Search for the cell housing the specified text and yield its [x, y] center coordinate. 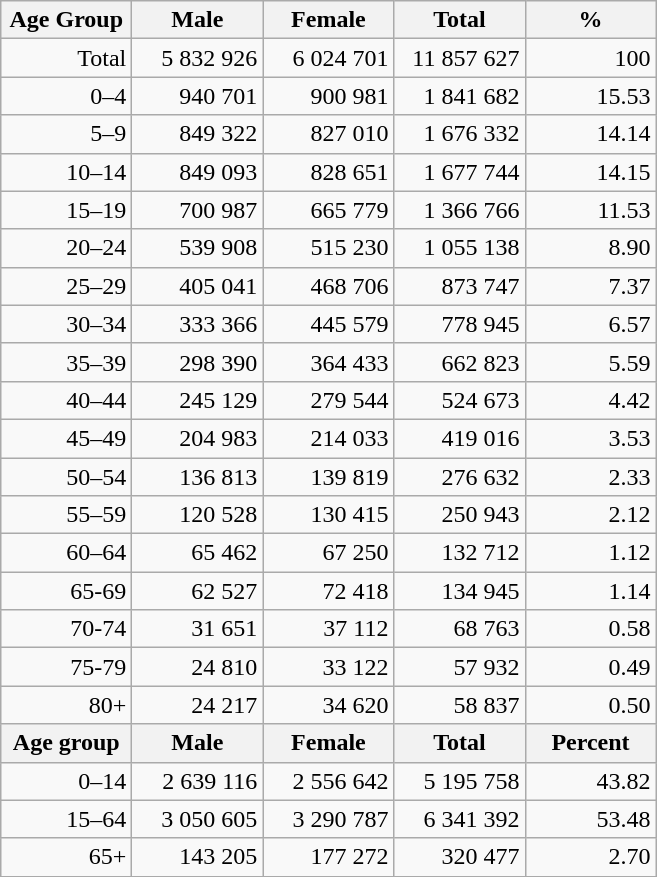
6 024 701 [328, 58]
50–54 [66, 477]
364 433 [328, 362]
58 837 [460, 705]
827 010 [328, 134]
662 823 [460, 362]
10–14 [66, 172]
539 908 [198, 248]
67 250 [328, 553]
940 701 [198, 96]
405 041 [198, 286]
Age Group [66, 20]
849 322 [198, 134]
828 651 [328, 172]
68 763 [460, 629]
3 290 787 [328, 819]
134 945 [460, 591]
1 676 332 [460, 134]
700 987 [198, 210]
80+ [66, 705]
Age group [66, 743]
3.53 [590, 438]
3 050 605 [198, 819]
136 813 [198, 477]
2.70 [590, 857]
31 651 [198, 629]
24 217 [198, 705]
0.49 [590, 667]
53.48 [590, 819]
524 673 [460, 400]
72 418 [328, 591]
15–64 [66, 819]
55–59 [66, 515]
8.90 [590, 248]
14.15 [590, 172]
1 366 766 [460, 210]
7.37 [590, 286]
1 677 744 [460, 172]
873 747 [460, 286]
143 205 [198, 857]
130 415 [328, 515]
45–49 [66, 438]
4.42 [590, 400]
11.53 [590, 210]
1 055 138 [460, 248]
2.33 [590, 477]
% [590, 20]
6 341 392 [460, 819]
14.14 [590, 134]
245 129 [198, 400]
0.50 [590, 705]
1.12 [590, 553]
30–34 [66, 324]
5 195 758 [460, 781]
1 841 682 [460, 96]
35–39 [66, 362]
0.58 [590, 629]
0–4 [66, 96]
2 639 116 [198, 781]
15–19 [66, 210]
139 819 [328, 477]
15.53 [590, 96]
419 016 [460, 438]
11 857 627 [460, 58]
250 943 [460, 515]
62 527 [198, 591]
320 477 [460, 857]
132 712 [460, 553]
60–64 [66, 553]
20–24 [66, 248]
298 390 [198, 362]
279 544 [328, 400]
214 033 [328, 438]
1.14 [590, 591]
100 [590, 58]
33 122 [328, 667]
43.82 [590, 781]
65 462 [198, 553]
34 620 [328, 705]
204 983 [198, 438]
778 945 [460, 324]
57 932 [460, 667]
120 528 [198, 515]
65+ [66, 857]
5–9 [66, 134]
2.12 [590, 515]
24 810 [198, 667]
70-74 [66, 629]
276 632 [460, 477]
37 112 [328, 629]
2 556 642 [328, 781]
25–29 [66, 286]
40–44 [66, 400]
333 366 [198, 324]
665 779 [328, 210]
65-69 [66, 591]
75-79 [66, 667]
6.57 [590, 324]
177 272 [328, 857]
5 832 926 [198, 58]
0–14 [66, 781]
468 706 [328, 286]
Percent [590, 743]
5.59 [590, 362]
515 230 [328, 248]
445 579 [328, 324]
900 981 [328, 96]
849 093 [198, 172]
